For the text-containing cell, return its midpoint in (X, Y) coordinate format. 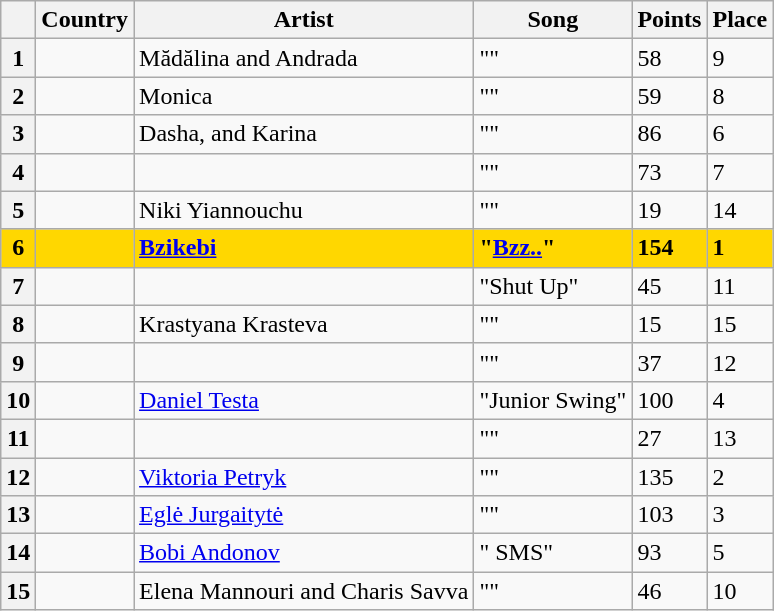
Viktoria Petryk (304, 477)
Country (85, 20)
154 (670, 248)
37 (670, 362)
"Junior Swing" (553, 400)
100 (670, 400)
Monica (304, 96)
Dasha, and Karina (304, 134)
Artist (304, 20)
Niki Yiannouchu (304, 210)
Eglė Jurgaitytė (304, 515)
27 (670, 438)
Elena Mannouri and Charis Savva (304, 591)
Bobi Andonov (304, 553)
45 (670, 286)
19 (670, 210)
Krastyana Krasteva (304, 324)
" SMS" (553, 553)
86 (670, 134)
103 (670, 515)
46 (670, 591)
Song (553, 20)
93 (670, 553)
Mădălina and Andrada (304, 58)
Points (670, 20)
58 (670, 58)
"Shut Up" (553, 286)
59 (670, 96)
Place (740, 20)
Daniel Testa (304, 400)
135 (670, 477)
Bzikebi (304, 248)
"Bzz.." (553, 248)
73 (670, 172)
